Extract the (X, Y) coordinate from the center of the cell holding the provided text.  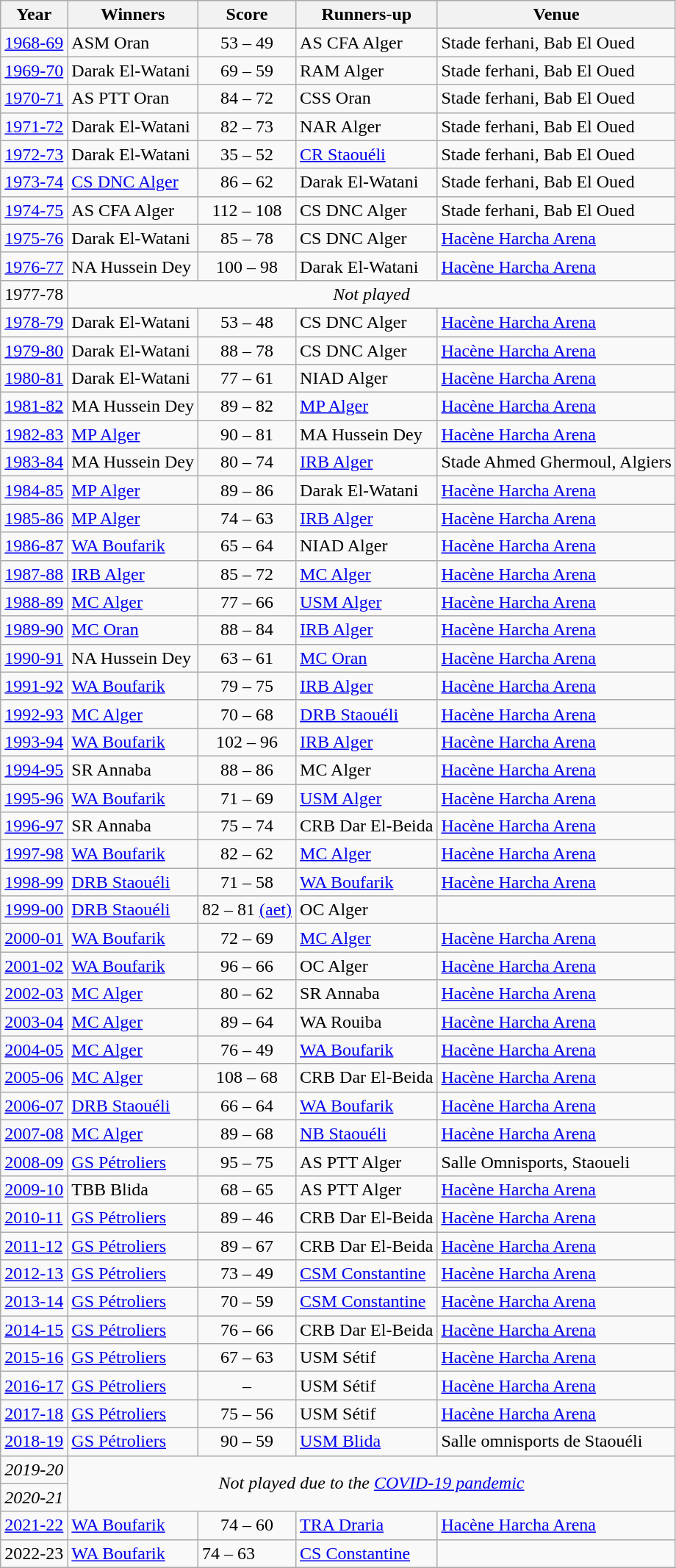
WA Rouiba (367, 1022)
112 – 108 (247, 210)
2012-13 (34, 1274)
1974-75 (34, 210)
80 – 62 (247, 994)
66 – 64 (247, 1106)
71 – 58 (247, 882)
TRA Draria (367, 1525)
1978-79 (34, 322)
1998-99 (34, 882)
2011-12 (34, 1246)
CSS Oran (367, 99)
77 – 61 (247, 379)
2004-05 (34, 1050)
89 – 67 (247, 1246)
77 – 66 (247, 602)
1989-90 (34, 630)
1981-82 (34, 407)
– (247, 1386)
70 – 59 (247, 1302)
2001-02 (34, 966)
35 – 52 (247, 154)
85 – 72 (247, 574)
2013-14 (34, 1302)
1977-78 (34, 294)
88 – 78 (247, 351)
102 – 96 (247, 742)
2019-20 (34, 1469)
Not played due to the COVID-19 pandemic (372, 1483)
Score (247, 15)
2009-10 (34, 1189)
AS PTT Oran (133, 99)
85 – 78 (247, 238)
2003-04 (34, 1022)
70 – 68 (247, 714)
1972-73 (34, 154)
ASM Oran (133, 43)
1994-95 (34, 770)
2008-09 (34, 1161)
90 – 59 (247, 1442)
RAM Alger (367, 71)
67 – 63 (247, 1358)
82 – 81 (aet) (247, 910)
89 – 64 (247, 1022)
90 – 81 (247, 434)
2007-08 (34, 1134)
53 – 48 (247, 322)
76 – 66 (247, 1330)
86 – 62 (247, 182)
TBB Blida (133, 1189)
65 – 64 (247, 546)
1973-74 (34, 182)
96 – 66 (247, 966)
69 – 59 (247, 71)
84 – 72 (247, 99)
2017-18 (34, 1414)
2002-03 (34, 994)
1995-96 (34, 798)
88 – 84 (247, 630)
108 – 68 (247, 1078)
68 – 65 (247, 1189)
82 – 62 (247, 854)
89 – 86 (247, 490)
2018-19 (34, 1442)
1984-85 (34, 490)
CR Staouéli (367, 154)
USM Blida (367, 1442)
2016-17 (34, 1386)
1970-71 (34, 99)
1987-88 (34, 574)
53 – 49 (247, 43)
74 – 60 (247, 1525)
1988-89 (34, 602)
Winners (133, 15)
1985-86 (34, 518)
Venue (556, 15)
2022-23 (34, 1553)
1969-70 (34, 71)
Salle omnisports de Staouéli (556, 1442)
1993-94 (34, 742)
72 – 69 (247, 938)
80 – 74 (247, 462)
Salle Omnisports, Staoueli (556, 1161)
75 – 56 (247, 1414)
76 – 49 (247, 1050)
2000-01 (34, 938)
1971-72 (34, 126)
89 – 82 (247, 407)
1976-77 (34, 266)
1983-84 (34, 462)
2020-21 (34, 1497)
Runners-up (367, 15)
CS Constantine (367, 1553)
1997-98 (34, 854)
79 – 75 (247, 686)
Stade Ahmed Ghermoul, Algiers (556, 462)
1982-83 (34, 434)
2015-16 (34, 1358)
1999-00 (34, 910)
88 – 86 (247, 770)
2006-07 (34, 1106)
Not played (372, 294)
95 – 75 (247, 1161)
75 – 74 (247, 826)
2010-11 (34, 1217)
1986-87 (34, 546)
82 – 73 (247, 126)
2005-06 (34, 1078)
89 – 68 (247, 1134)
Year (34, 15)
100 – 98 (247, 266)
89 – 46 (247, 1217)
1991-92 (34, 686)
73 – 49 (247, 1274)
1990-91 (34, 658)
2014-15 (34, 1330)
1968-69 (34, 43)
1979-80 (34, 351)
1992-93 (34, 714)
1975-76 (34, 238)
71 – 69 (247, 798)
NAR Alger (367, 126)
1996-97 (34, 826)
1980-81 (34, 379)
NB Staouéli (367, 1134)
2021-22 (34, 1525)
63 – 61 (247, 658)
